Return [x, y] of the center of cell containing provided text 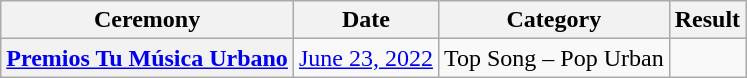
Category [554, 20]
Date [366, 20]
Result [707, 20]
Ceremony [148, 20]
June 23, 2022 [366, 58]
Premios Tu Música Urbano [148, 58]
Top Song – Pop Urban [554, 58]
